Provide the (x, y) coordinate of the cell's center where the given text is located.  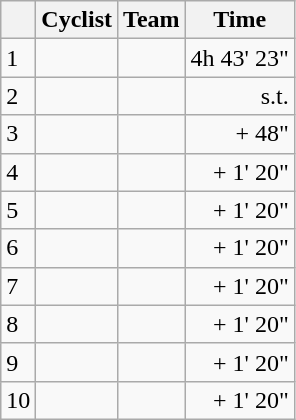
1 (18, 58)
+ 48" (240, 134)
Team (152, 20)
Time (240, 20)
Cyclist (77, 20)
s.t. (240, 96)
4h 43' 23" (240, 58)
10 (18, 400)
2 (18, 96)
3 (18, 134)
8 (18, 324)
7 (18, 286)
9 (18, 362)
5 (18, 210)
6 (18, 248)
4 (18, 172)
